Output the [X, Y] coordinate of the center of the cell containing the given text.  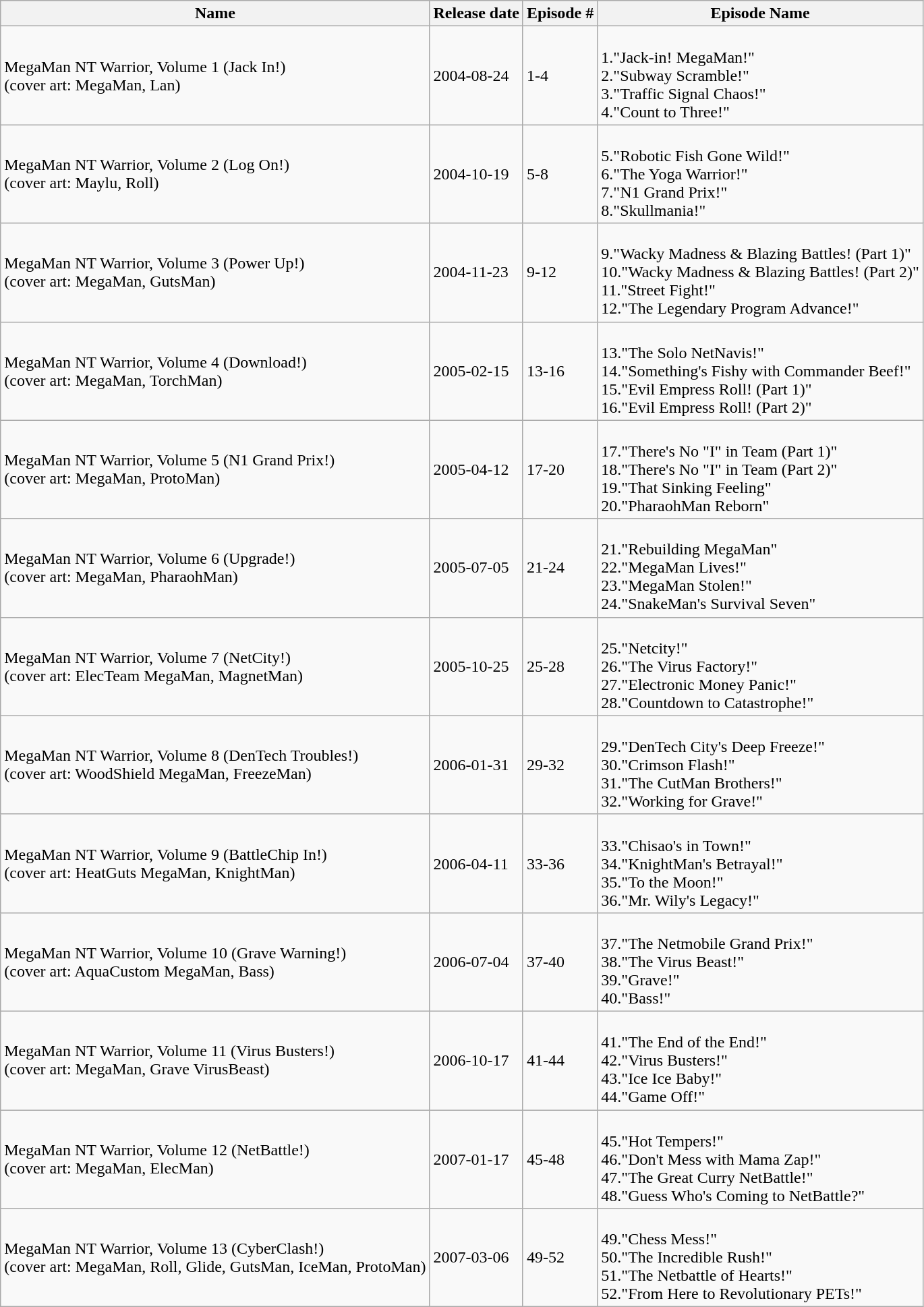
1-4 [560, 76]
MegaMan NT Warrior, Volume 9 (BattleChip In!)(cover art: HeatGuts MegaMan, KnightMan) [215, 863]
MegaMan NT Warrior, Volume 2 (Log On!)(cover art: Maylu, Roll) [215, 174]
9."Wacky Madness & Blazing Battles! (Part 1)" 10."Wacky Madness & Blazing Battles! (Part 2)" 11."Street Fight!" 12."The Legendary Program Advance!" [761, 272]
13."The Solo NetNavis!" 14."Something's Fishy with Commander Beef!" 15."Evil Empress Roll! (Part 1)" 16."Evil Empress Roll! (Part 2)" [761, 371]
2006-07-04 [476, 962]
17."There's No "I" in Team (Part 1)" 18."There's No "I" in Team (Part 2)" 19."That Sinking Feeling" 20."PharaohMan Reborn" [761, 469]
MegaMan NT Warrior, Volume 13 (CyberClash!)(cover art: MegaMan, Roll, Glide, GutsMan, IceMan, ProtoMan) [215, 1258]
2005-04-12 [476, 469]
MegaMan NT Warrior, Volume 1 (Jack In!)(cover art: MegaMan, Lan) [215, 76]
Episode # [560, 13]
37-40 [560, 962]
41-44 [560, 1060]
5."Robotic Fish Gone Wild!" 6."The Yoga Warrior!" 7."N1 Grand Prix!" 8."Skullmania!" [761, 174]
5-8 [560, 174]
MegaMan NT Warrior, Volume 7 (NetCity!)(cover art: ElecTeam MegaMan, MagnetMan) [215, 666]
45-48 [560, 1159]
Episode Name [761, 13]
MegaMan NT Warrior, Volume 8 (DenTech Troubles!)(cover art: WoodShield MegaMan, FreezeMan) [215, 765]
21-24 [560, 568]
49."Chess Mess!" 50."The Incredible Rush!" 51."The Netbattle of Hearts!" 52."From Here to Revolutionary PETs!" [761, 1258]
25."Netcity!" 26."The Virus Factory!" 27."Electronic Money Panic!" 28."Countdown to Catastrophe!" [761, 666]
2005-02-15 [476, 371]
2006-01-31 [476, 765]
2005-07-05 [476, 568]
17-20 [560, 469]
2005-10-25 [476, 666]
25-28 [560, 666]
Name [215, 13]
2004-08-24 [476, 76]
33-36 [560, 863]
29."DenTech City's Deep Freeze!" 30."Crimson Flash!" 31."The CutMan Brothers!" 32."Working for Grave!" [761, 765]
MegaMan NT Warrior, Volume 12 (NetBattle!)(cover art: MegaMan, ElecMan) [215, 1159]
29-32 [560, 765]
33."Chisao's in Town!" 34."KnightMan's Betrayal!" 35."To the Moon!" 36."Mr. Wily's Legacy!" [761, 863]
2007-03-06 [476, 1258]
2004-11-23 [476, 272]
MegaMan NT Warrior, Volume 11 (Virus Busters!)(cover art: MegaMan, Grave VirusBeast) [215, 1060]
45."Hot Tempers!" 46."Don't Mess with Mama Zap!" 47."The Great Curry NetBattle!" 48."Guess Who's Coming to NetBattle?" [761, 1159]
Release date [476, 13]
37."The Netmobile Grand Prix!" 38."The Virus Beast!" 39."Grave!" 40."Bass!" [761, 962]
21."Rebuilding MegaMan" 22."MegaMan Lives!" 23."MegaMan Stolen!" 24."SnakeMan's Survival Seven" [761, 568]
MegaMan NT Warrior, Volume 3 (Power Up!)(cover art: MegaMan, GutsMan) [215, 272]
MegaMan NT Warrior, Volume 10 (Grave Warning!)(cover art: AquaCustom MegaMan, Bass) [215, 962]
1."Jack-in! MegaMan!" 2."Subway Scramble!" 3."Traffic Signal Chaos!" 4."Count to Three!" [761, 76]
MegaMan NT Warrior, Volume 4 (Download!)(cover art: MegaMan, TorchMan) [215, 371]
2006-04-11 [476, 863]
9-12 [560, 272]
MegaMan NT Warrior, Volume 5 (N1 Grand Prix!)(cover art: MegaMan, ProtoMan) [215, 469]
2004-10-19 [476, 174]
MegaMan NT Warrior, Volume 6 (Upgrade!)(cover art: MegaMan, PharaohMan) [215, 568]
2007-01-17 [476, 1159]
41."The End of the End!" 42."Virus Busters!" 43."Ice Ice Baby!" 44."Game Off!" [761, 1060]
49-52 [560, 1258]
13-16 [560, 371]
2006-10-17 [476, 1060]
